Return the (x, y) coordinate for the center point of the cell that contains the specified text.  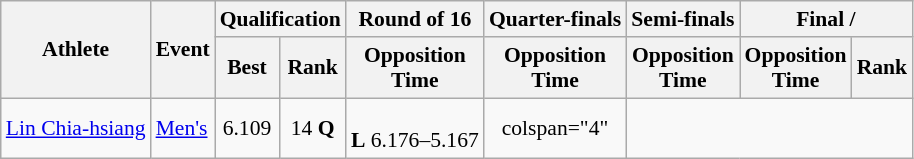
14 Q (312, 128)
Athlete (76, 50)
Qualification (280, 19)
Event (183, 50)
Lin Chia-hsiang (76, 128)
Semi-finals (682, 19)
colspan="4" (555, 128)
Men's (183, 128)
Quarter-finals (555, 19)
Best (248, 68)
Round of 16 (415, 19)
Final / (826, 19)
6.109 (248, 128)
L 6.176–5.167 (415, 128)
